Return the [X, Y] coordinate for the center point of the cell that contains the specified text.  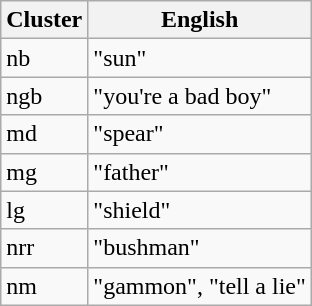
"sun" [200, 58]
nm [44, 286]
"you're a bad boy" [200, 96]
English [200, 20]
"spear" [200, 134]
md [44, 134]
"bushman" [200, 248]
"gammon", "tell a lie" [200, 286]
nb [44, 58]
ngb [44, 96]
lg [44, 210]
mg [44, 172]
"father" [200, 172]
"shield" [200, 210]
nrr [44, 248]
Cluster [44, 20]
